Scan for the cell matching the given text and deliver its (x, y) coordinate at center. 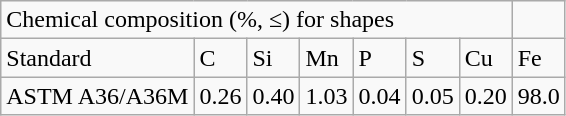
1.03 (326, 96)
S (432, 58)
0.05 (432, 96)
Chemical composition (%, ≤) for shapes (256, 20)
0.40 (274, 96)
ASTM A36/A36M (98, 96)
0.26 (220, 96)
P (380, 58)
98.0 (538, 96)
Fe (538, 58)
0.04 (380, 96)
C (220, 58)
Cu (486, 58)
Si (274, 58)
0.20 (486, 96)
Mn (326, 58)
Standard (98, 58)
